Extract the [X, Y] coordinate from the center of the cell holding the provided text.  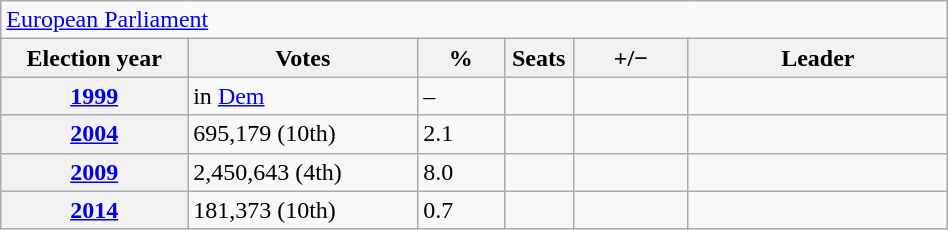
2,450,643 (4th) [303, 172]
2014 [94, 210]
2.1 [461, 134]
1999 [94, 96]
– [461, 96]
Votes [303, 58]
181,373 (10th) [303, 210]
Election year [94, 58]
European Parliament [474, 20]
Leader [818, 58]
0.7 [461, 210]
+/− [630, 58]
8.0 [461, 172]
695,179 (10th) [303, 134]
2009 [94, 172]
2004 [94, 134]
in Dem [303, 96]
Seats [538, 58]
% [461, 58]
